Detect which cell encompasses the target text, then output its (x, y) center coordinate. 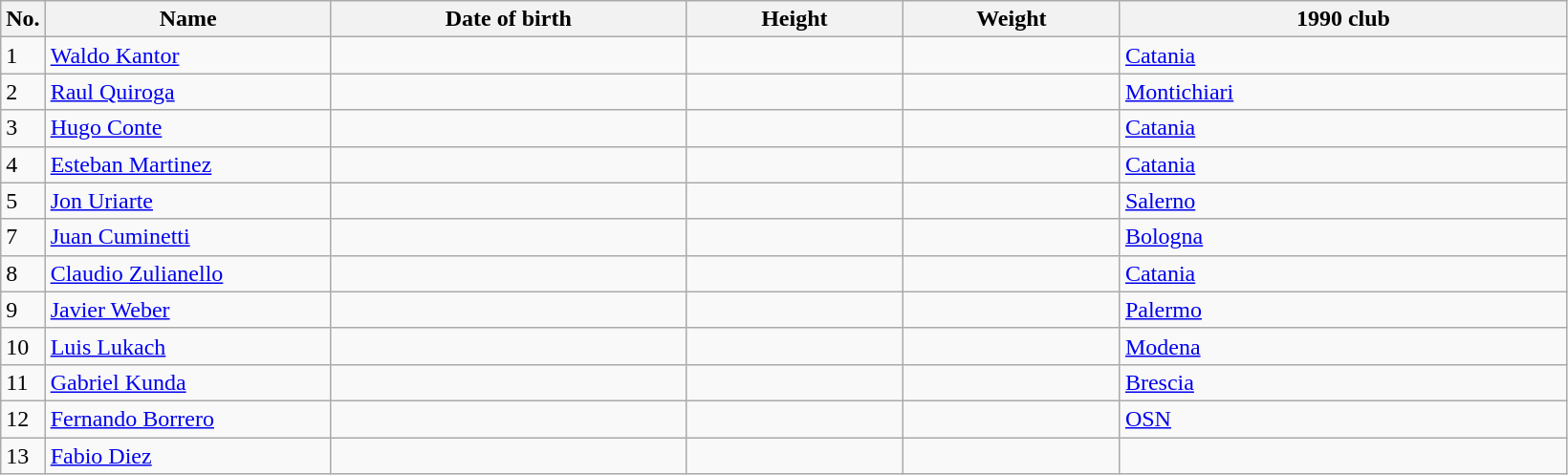
Fabio Diez (187, 456)
9 (23, 310)
Claudio Zulianello (187, 273)
5 (23, 201)
Waldo Kantor (187, 55)
Salerno (1342, 201)
10 (23, 346)
Palermo (1342, 310)
2 (23, 92)
OSN (1342, 419)
Javier Weber (187, 310)
4 (23, 164)
Juan Cuminetti (187, 237)
Bologna (1342, 237)
Raul Quiroga (187, 92)
Gabriel Kunda (187, 382)
Jon Uriarte (187, 201)
Name (187, 19)
13 (23, 456)
Height (794, 19)
8 (23, 273)
No. (23, 19)
Fernando Borrero (187, 419)
3 (23, 128)
Montichiari (1342, 92)
1 (23, 55)
Date of birth (509, 19)
12 (23, 419)
1990 club (1342, 19)
11 (23, 382)
Esteban Martinez (187, 164)
7 (23, 237)
Weight (1012, 19)
Hugo Conte (187, 128)
Brescia (1342, 382)
Luis Lukach (187, 346)
Modena (1342, 346)
